Return the [X, Y] coordinate for the center point of the cell that contains the specified text.  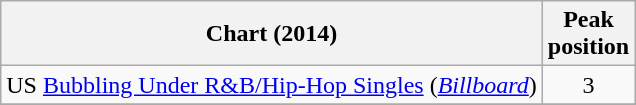
Peakposition [588, 34]
3 [588, 85]
Chart (2014) [272, 34]
US Bubbling Under R&B/Hip-Hop Singles (Billboard) [272, 85]
